Return [X, Y] of the center of cell containing provided text 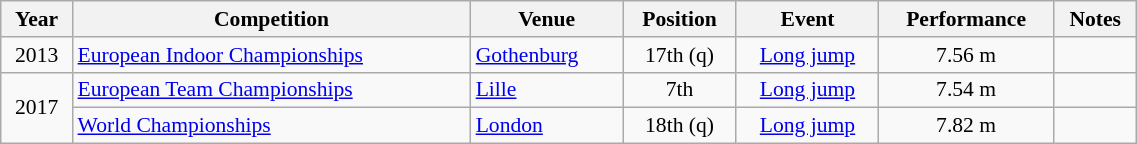
Notes [1096, 19]
Competition [272, 19]
2017 [37, 108]
7th [680, 90]
Venue [547, 19]
7.82 m [966, 126]
World Championships [272, 126]
Position [680, 19]
Event [807, 19]
Year [37, 19]
European Indoor Championships [272, 55]
Lille [547, 90]
Gothenburg [547, 55]
2013 [37, 55]
European Team Championships [272, 90]
7.54 m [966, 90]
17th (q) [680, 55]
Performance [966, 19]
London [547, 126]
7.56 m [966, 55]
18th (q) [680, 126]
